Scan for the cell matching the given text and deliver its (x, y) coordinate at center. 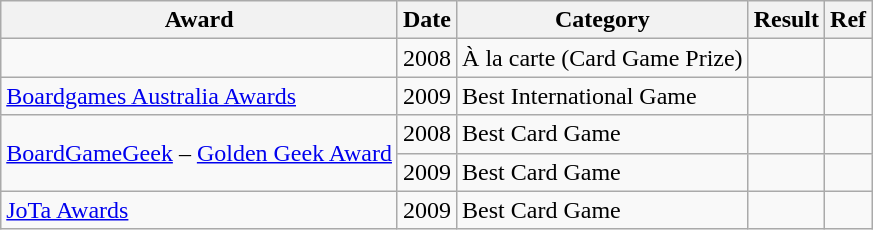
Result (786, 20)
Boardgames Australia Awards (200, 96)
Category (603, 20)
Date (426, 20)
BoardGameGeek – Golden Geek Award (200, 153)
Best International Game (603, 96)
À la carte (Card Game Prize) (603, 58)
JoTa Awards (200, 210)
Award (200, 20)
Ref (848, 20)
